Locate the cell with the specified text and output its (X, Y) center coordinate. 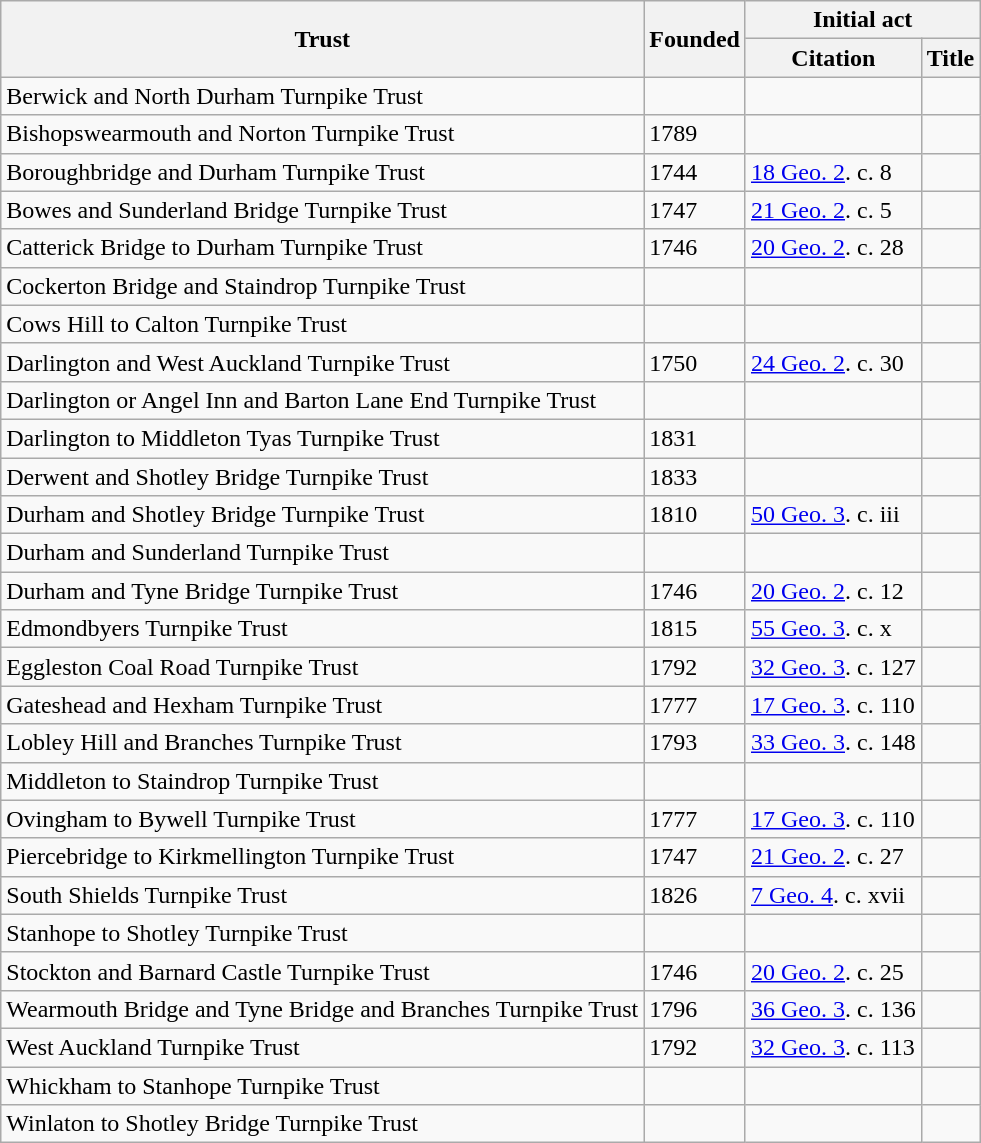
1833 (695, 477)
20 Geo. 2. c. 28 (833, 248)
1796 (695, 1009)
South Shields Turnpike Trust (322, 895)
36 Geo. 3. c. 136 (833, 1009)
1793 (695, 743)
1744 (695, 172)
1826 (695, 895)
1750 (695, 362)
20 Geo. 2. c. 12 (833, 591)
Winlaton to Shotley Bridge Turnpike Trust (322, 1124)
Eggleston Coal Road Turnpike Trust (322, 667)
Bishopswearmouth and Norton Turnpike Trust (322, 134)
Middleton to Staindrop Turnpike Trust (322, 781)
Initial act (862, 20)
Piercebridge to Kirkmellington Turnpike Trust (322, 857)
Darlington and West Auckland Turnpike Trust (322, 362)
33 Geo. 3. c. 148 (833, 743)
Durham and Tyne Bridge Turnpike Trust (322, 591)
Durham and Sunderland Turnpike Trust (322, 553)
21 Geo. 2. c. 27 (833, 857)
32 Geo. 3. c. 113 (833, 1047)
55 Geo. 3. c. x (833, 629)
Founded (695, 39)
Cockerton Bridge and Staindrop Turnpike Trust (322, 286)
18 Geo. 2. c. 8 (833, 172)
Boroughbridge and Durham Turnpike Trust (322, 172)
Durham and Shotley Bridge Turnpike Trust (322, 515)
Whickham to Stanhope Turnpike Trust (322, 1085)
1789 (695, 134)
24 Geo. 2. c. 30 (833, 362)
1810 (695, 515)
Stanhope to Shotley Turnpike Trust (322, 933)
Darlington to Middleton Tyas Turnpike Trust (322, 438)
Cows Hill to Calton Turnpike Trust (322, 324)
20 Geo. 2. c. 25 (833, 971)
West Auckland Turnpike Trust (322, 1047)
32 Geo. 3. c. 127 (833, 667)
1815 (695, 629)
Citation (833, 58)
Derwent and Shotley Bridge Turnpike Trust (322, 477)
Stockton and Barnard Castle Turnpike Trust (322, 971)
Berwick and North Durham Turnpike Trust (322, 96)
Trust (322, 39)
1831 (695, 438)
Catterick Bridge to Durham Turnpike Trust (322, 248)
Gateshead and Hexham Turnpike Trust (322, 705)
50 Geo. 3. c. iii (833, 515)
Bowes and Sunderland Bridge Turnpike Trust (322, 210)
Darlington or Angel Inn and Barton Lane End Turnpike Trust (322, 400)
Lobley Hill and Branches Turnpike Trust (322, 743)
7 Geo. 4. c. xvii (833, 895)
Edmondbyers Turnpike Trust (322, 629)
Title (950, 58)
Wearmouth Bridge and Tyne Bridge and Branches Turnpike Trust (322, 1009)
Ovingham to Bywell Turnpike Trust (322, 819)
21 Geo. 2. c. 5 (833, 210)
